Scan for the cell matching the given text and deliver its [x, y] coordinate at center. 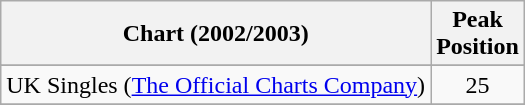
25 [478, 85]
UK Singles (The Official Charts Company) [216, 85]
PeakPosition [478, 34]
Chart (2002/2003) [216, 34]
